Identify which cell holds the provided text, then report its (x, y) central coordinate. 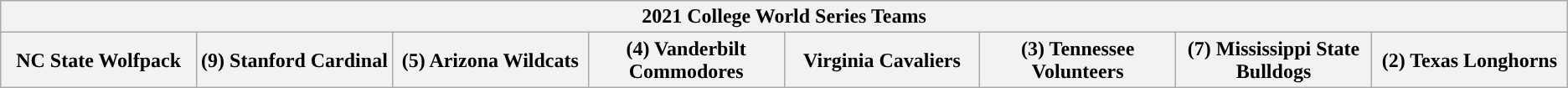
(5) Arizona Wildcats (490, 60)
(2) Texas Longhorns (1469, 60)
(9) Stanford Cardinal (295, 60)
(4) Vanderbilt Commodores (686, 60)
NC State Wolfpack (99, 60)
(7) Mississippi State Bulldogs (1274, 60)
Virginia Cavaliers (882, 60)
2021 College World Series Teams (784, 17)
(3) Tennessee Volunteers (1078, 60)
